Search for the cell housing the specified text and yield its (x, y) center coordinate. 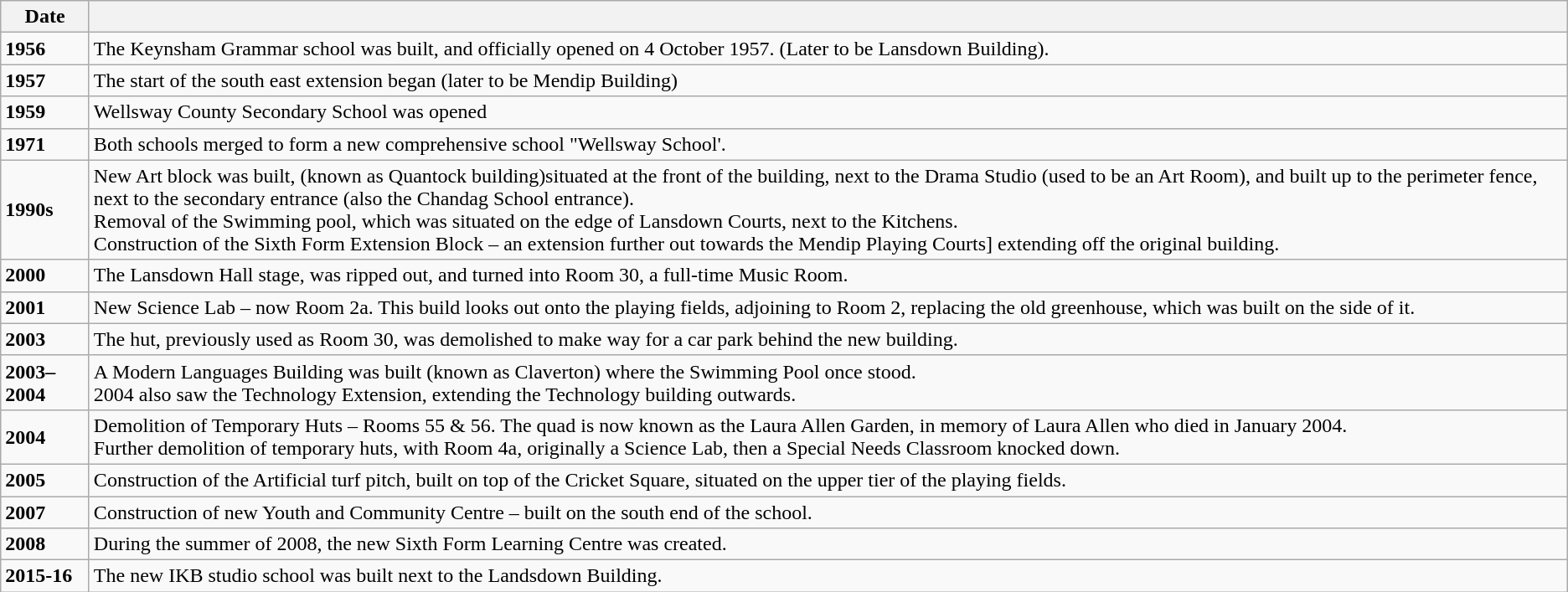
The start of the south east extension began (later to be Mendip Building) (828, 80)
The Lansdown Hall stage, was ripped out, and turned into Room 30, a full-time Music Room. (828, 275)
During the summer of 2008, the new Sixth Form Learning Centre was created. (828, 544)
1990s (45, 209)
2007 (45, 512)
2008 (45, 544)
2003 (45, 339)
The hut, previously used as Room 30, was demolished to make way for a car park behind the new building. (828, 339)
The new IKB studio school was built next to the Landsdown Building. (828, 576)
1956 (45, 49)
Construction of new Youth and Community Centre – built on the south end of the school. (828, 512)
Wellsway County Secondary School was opened (828, 112)
2015-16 (45, 576)
1971 (45, 144)
The Keynsham Grammar school was built, and officially opened on 4 October 1957. (Later to be Lansdown Building). (828, 49)
1959 (45, 112)
Construction of the Artificial turf pitch, built on top of the Cricket Square, situated on the upper tier of the playing fields. (828, 480)
Both schools merged to form a new comprehensive school "Wellsway School'. (828, 144)
2003–2004 (45, 382)
2005 (45, 480)
2001 (45, 307)
2000 (45, 275)
2004 (45, 437)
Date (45, 17)
1957 (45, 80)
